Return the [x, y] coordinate for the center point of the cell that contains the specified text.  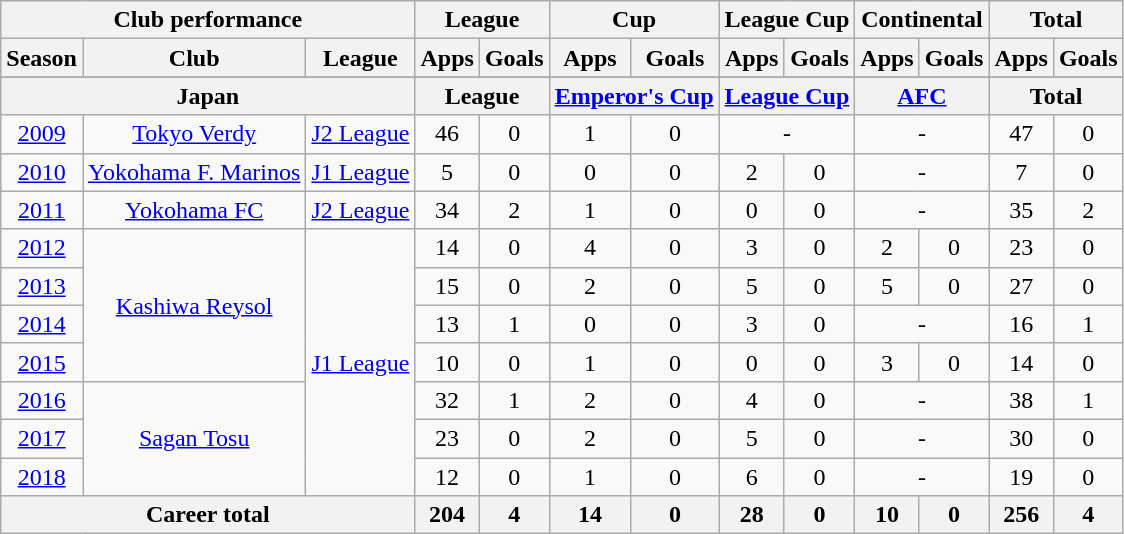
2009 [42, 134]
256 [1021, 515]
32 [447, 400]
2017 [42, 438]
15 [447, 286]
Sagan Tosu [194, 438]
19 [1021, 477]
34 [447, 210]
Yokohama F. Marinos [194, 172]
16 [1021, 324]
2016 [42, 400]
2015 [42, 362]
AFC [922, 96]
2014 [42, 324]
28 [752, 515]
27 [1021, 286]
2011 [42, 210]
204 [447, 515]
Yokohama FC [194, 210]
38 [1021, 400]
Kashiwa Reysol [194, 305]
Cup [634, 20]
Continental [922, 20]
Tokyo Verdy [194, 134]
Career total [208, 515]
Season [42, 58]
7 [1021, 172]
13 [447, 324]
2013 [42, 286]
Club performance [208, 20]
47 [1021, 134]
6 [752, 477]
Club [194, 58]
12 [447, 477]
Japan [208, 96]
35 [1021, 210]
2012 [42, 248]
46 [447, 134]
2018 [42, 477]
2010 [42, 172]
Emperor's Cup [634, 96]
30 [1021, 438]
